Extract the (x, y) coordinate from the center of the cell holding the provided text.  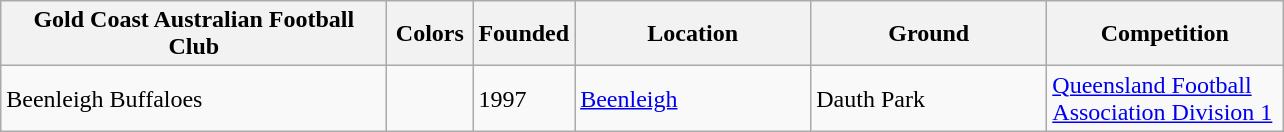
Founded (524, 34)
Queensland FootballAssociation Division 1 (1165, 98)
Beenleigh (693, 98)
Ground (929, 34)
Beenleigh Buffaloes (194, 98)
1997 (524, 98)
Location (693, 34)
Colors (430, 34)
Dauth Park (929, 98)
Gold Coast Australian Football Club (194, 34)
Competition (1165, 34)
